Locate the cell with the specified text and output its [X, Y] center coordinate. 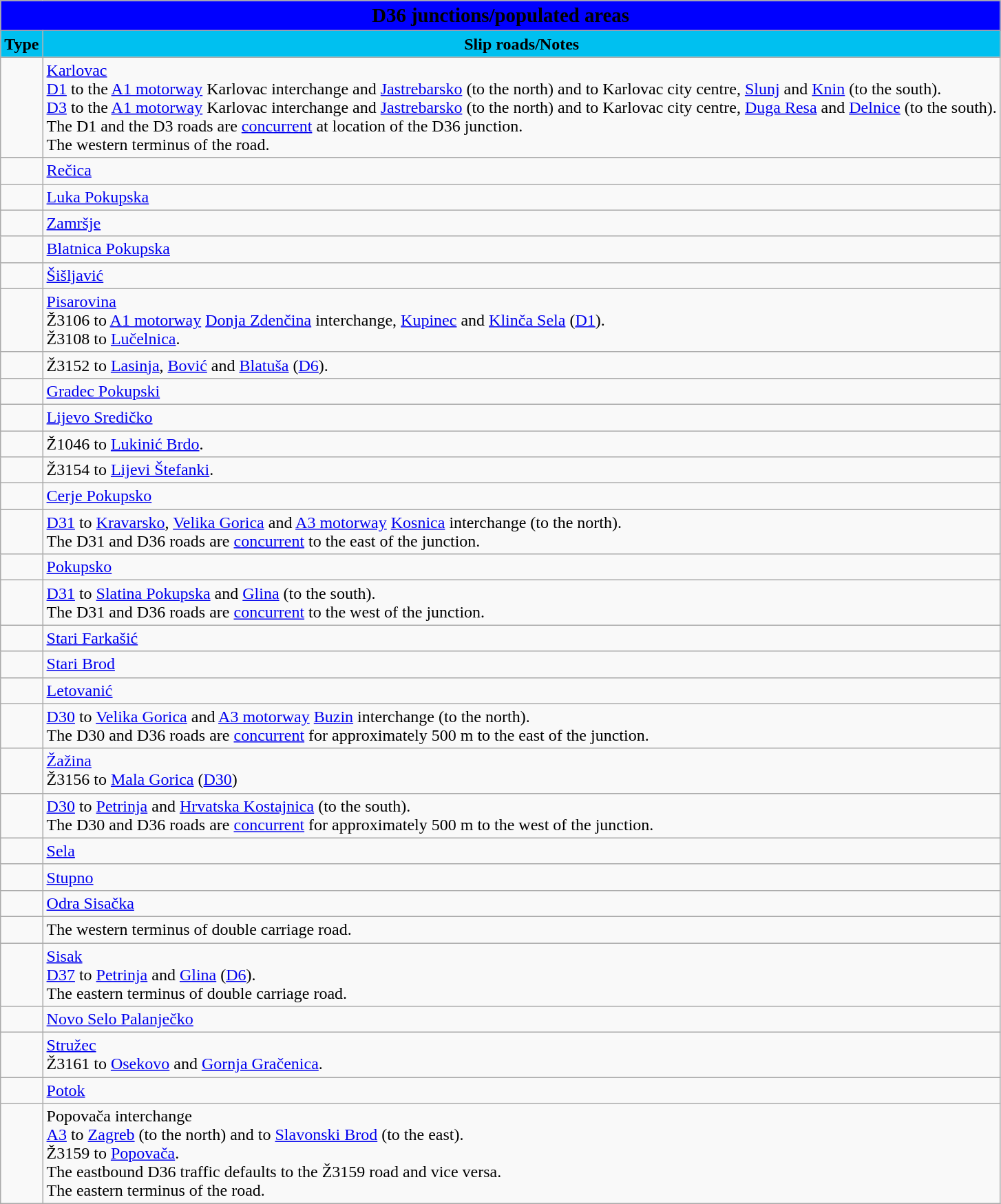
Stupno [522, 877]
Šišljavić [522, 275]
Cerje Pokupsko [522, 496]
Stari Brod [522, 664]
D36 junctions/populated areas [501, 16]
Potok [522, 1090]
Zamršje [522, 223]
Letovanić [522, 690]
The western terminus of double carriage road. [522, 929]
Pokupsko [522, 567]
ŽažinaŽ3156 to Mala Gorica (D30) [522, 771]
Rečica [522, 171]
D30 to Petrinja and Hrvatska Kostajnica (to the south).The D30 and D36 roads are concurrent for approximately 500 m to the west of the junction. [522, 815]
Ž1046 to Lukinić Brdo. [522, 444]
Type [22, 44]
Novo Selo Palanječko [522, 1020]
Sisak D37 to Petrinja and Glina (D6).The eastern terminus of double carriage road. [522, 975]
D31 to Slatina Pokupska and Glina (to the south).The D31 and D36 roads are concurrent to the west of the junction. [522, 603]
StružecŽ3161 to Osekovo and Gornja Gračenica. [522, 1055]
Odra Sisačka [522, 903]
Sela [522, 851]
Ž3152 to Lasinja, Bović and Blatuša (D6). [522, 365]
Slip roads/Notes [522, 44]
PisarovinaŽ3106 to A1 motorway Donja Zdenčina interchange, Kupinec and Klinča Sela (D1).Ž3108 to Lučelnica. [522, 320]
Blatnica Pokupska [522, 249]
Ž3154 to Lijevi Štefanki. [522, 470]
Gradec Pokupski [522, 391]
Stari Farkašić [522, 638]
Luka Pokupska [522, 197]
Lijevo Sredičko [522, 417]
D31 to Kravarsko, Velika Gorica and A3 motorway Kosnica interchange (to the north).The D31 and D36 roads are concurrent to the east of the junction. [522, 531]
